Extract the [x, y] coordinate from the center of the cell holding the provided text.  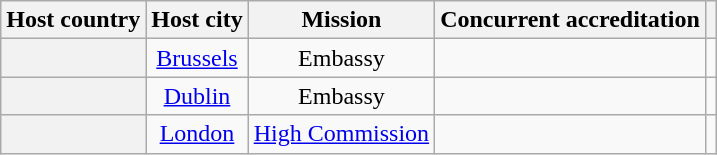
London [197, 134]
Host city [197, 20]
Dublin [197, 96]
Host country [74, 20]
High Commission [341, 134]
Mission [341, 20]
Brussels [197, 58]
Concurrent accreditation [570, 20]
